For the text-containing cell, return its midpoint in [x, y] coordinate format. 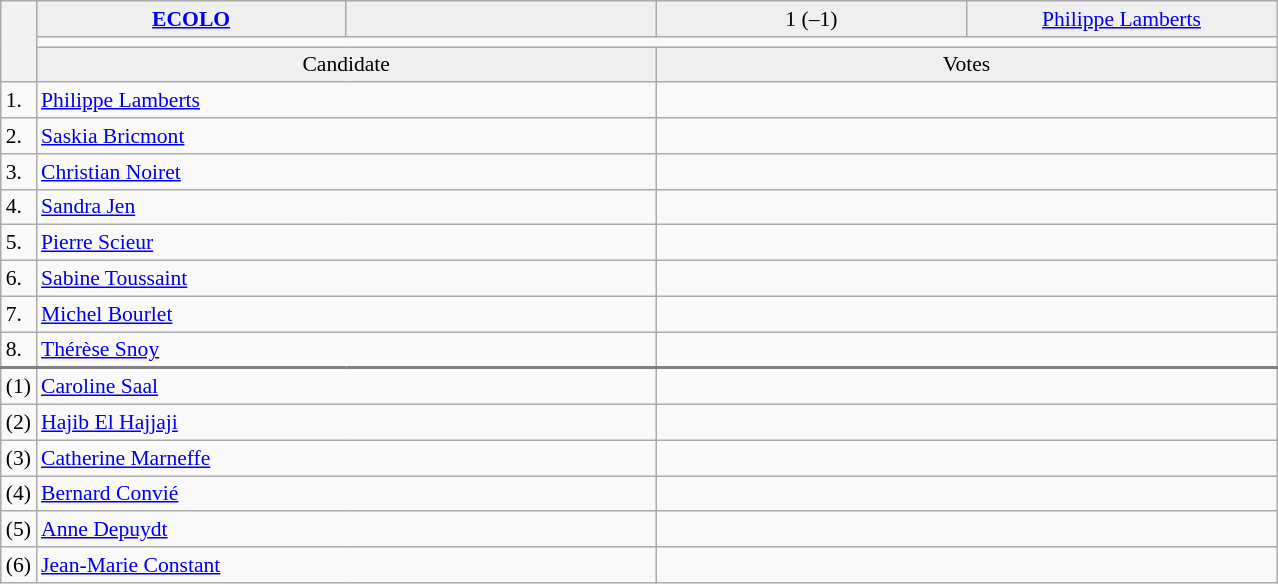
Catherine Marneffe [346, 458]
7. [18, 314]
Caroline Saal [346, 386]
5. [18, 243]
ECOLO [191, 19]
Jean‐Marie Constant [346, 565]
Votes [966, 65]
4. [18, 207]
8. [18, 350]
Bernard Convié [346, 494]
Candidate [346, 65]
(1) [18, 386]
(2) [18, 423]
Sabine Toussaint [346, 279]
(4) [18, 494]
Anne Depuydt [346, 530]
Pierre Scieur [346, 243]
Sandra Jen [346, 207]
1. [18, 101]
1 (–1) [811, 19]
Hajib El Hajjaji [346, 423]
Michel Bourlet [346, 314]
3. [18, 172]
(3) [18, 458]
2. [18, 136]
6. [18, 279]
Christian Noiret [346, 172]
(5) [18, 530]
Saskia Bricmont [346, 136]
Thérèse Snoy [346, 350]
(6) [18, 565]
